For the text-containing cell, return its midpoint in [x, y] coordinate format. 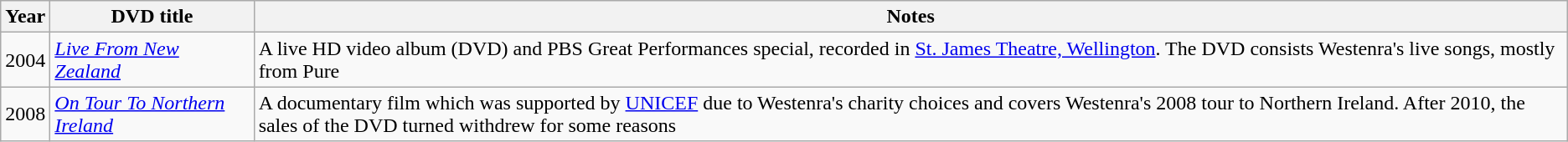
Live From New Zealand [152, 60]
2004 [25, 60]
Year [25, 17]
On Tour To Northern Ireland [152, 114]
DVD title [152, 17]
Notes [910, 17]
2008 [25, 114]
